For the text-containing cell, return its midpoint in [X, Y] coordinate format. 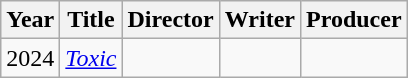
Producer [354, 20]
Year [30, 20]
2024 [30, 58]
Writer [260, 20]
Director [170, 20]
Toxic [91, 58]
Title [91, 20]
